Identify which cell holds the provided text, then report its (X, Y) central coordinate. 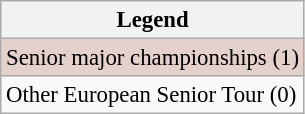
Other European Senior Tour (0) (153, 95)
Legend (153, 20)
Senior major championships (1) (153, 58)
